Output the [x, y] coordinate of the center of the cell containing the given text.  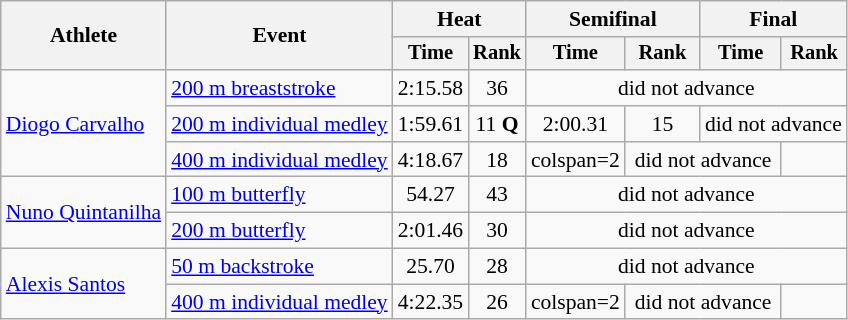
15 [662, 124]
2:01.46 [430, 231]
200 m butterfly [280, 231]
4:22.35 [430, 302]
50 m backstroke [280, 267]
Semifinal [613, 19]
Alexis Santos [84, 284]
Diogo Carvalho [84, 124]
2:00.31 [576, 124]
25.70 [430, 267]
18 [497, 160]
43 [497, 195]
100 m butterfly [280, 195]
1:59.61 [430, 124]
Heat [460, 19]
Event [280, 36]
36 [497, 88]
2:15.58 [430, 88]
Nuno Quintanilha [84, 212]
54.27 [430, 195]
200 m individual medley [280, 124]
Final [774, 19]
11 Q [497, 124]
26 [497, 302]
200 m breaststroke [280, 88]
30 [497, 231]
Athlete [84, 36]
28 [497, 267]
4:18.67 [430, 160]
